Provide the [x, y] coordinate of the cell's center where the given text is located.  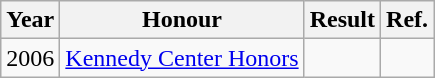
Kennedy Center Honors [182, 58]
Result [342, 20]
Year [30, 20]
Honour [182, 20]
2006 [30, 58]
Ref. [408, 20]
